Extract the (X, Y) coordinate from the center of the cell holding the provided text.  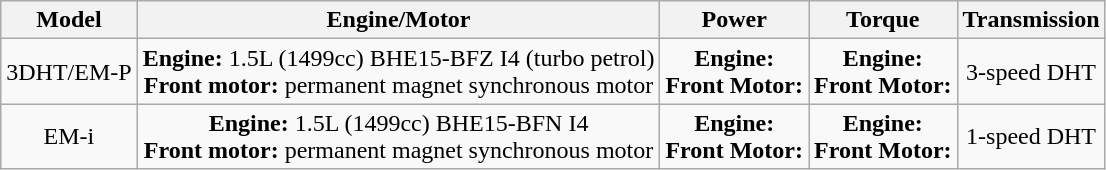
Power (734, 20)
Engine: 1.5L (1499cc) BHE15-BFN I4Front motor: permanent magnet synchronous motor (398, 136)
3-speed DHT (1031, 72)
Model (69, 20)
3DHT/EM-P (69, 72)
Engine/Motor (398, 20)
Torque (882, 20)
Transmission (1031, 20)
EM-i (69, 136)
1-speed DHT (1031, 136)
Engine: 1.5L (1499cc) BHE15-BFZ I4 (turbo petrol)Front motor: permanent magnet synchronous motor (398, 72)
